Determine the (x, y) coordinate at the center of the cell enclosing the given text.  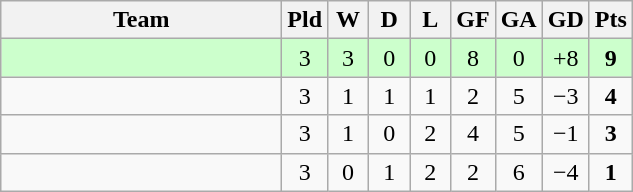
Pts (610, 20)
9 (610, 58)
GF (473, 20)
−4 (566, 172)
+8 (566, 58)
8 (473, 58)
6 (518, 172)
GA (518, 20)
GD (566, 20)
W (348, 20)
D (390, 20)
Pld (305, 20)
−1 (566, 134)
L (430, 20)
Team (142, 20)
−3 (566, 96)
